Detect which cell encompasses the target text, then output its (x, y) center coordinate. 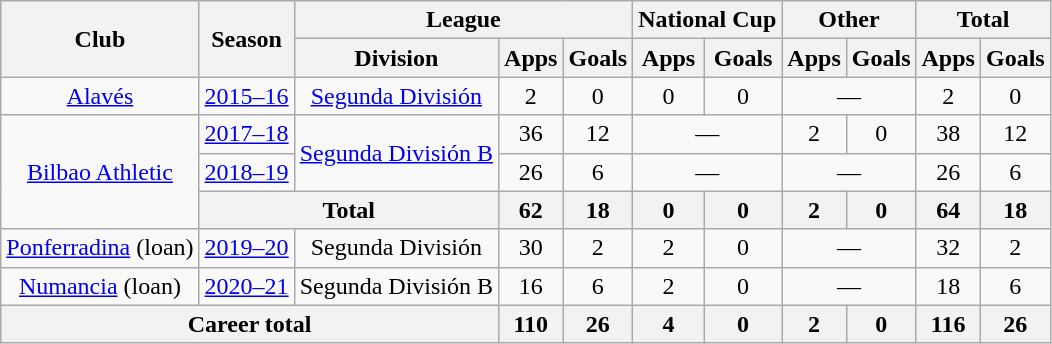
16 (531, 286)
36 (531, 134)
4 (669, 324)
2018–19 (246, 172)
Season (246, 39)
38 (948, 134)
National Cup (708, 20)
32 (948, 248)
2020–21 (246, 286)
110 (531, 324)
30 (531, 248)
2015–16 (246, 96)
Alavés (100, 96)
2017–18 (246, 134)
Bilbao Athletic (100, 172)
Career total (250, 324)
62 (531, 210)
Division (396, 58)
116 (948, 324)
Other (849, 20)
2019–20 (246, 248)
Numancia (loan) (100, 286)
Club (100, 39)
64 (948, 210)
Ponferradina (loan) (100, 248)
League (464, 20)
